Find where the given text appears and provide that cell's center as [X, Y] coordinate. 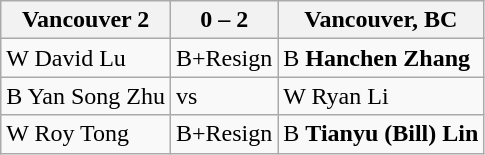
Vancouver 2 [86, 20]
W Ryan Li [381, 96]
Vancouver, BC [381, 20]
B Tianyu (Bill) Lin [381, 134]
B Hanchen Zhang [381, 58]
W Roy Tong [86, 134]
vs [224, 96]
0 – 2 [224, 20]
B Yan Song Zhu [86, 96]
W David Lu [86, 58]
